Detect which cell encompasses the target text, then output its [x, y] center coordinate. 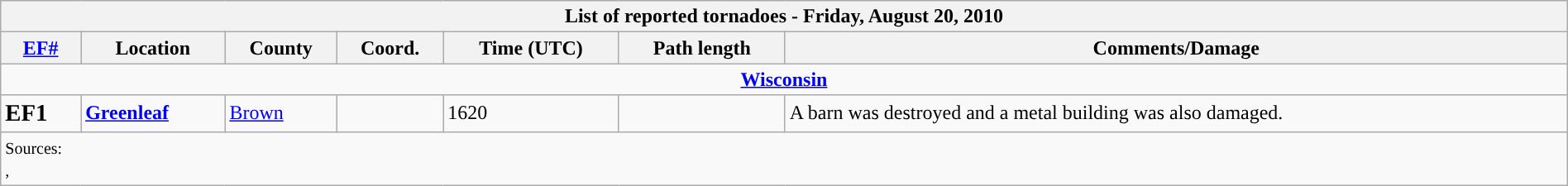
Wisconsin [784, 79]
Time (UTC) [531, 48]
EF1 [41, 113]
Path length [701, 48]
Greenleaf [153, 113]
Comments/Damage [1176, 48]
Coord. [390, 48]
List of reported tornadoes - Friday, August 20, 2010 [784, 17]
Location [153, 48]
Sources:, [784, 159]
1620 [531, 113]
Brown [281, 113]
EF# [41, 48]
A barn was destroyed and a metal building was also damaged. [1176, 113]
County [281, 48]
